Return the [x, y] coordinate for the center point of the cell that contains the specified text.  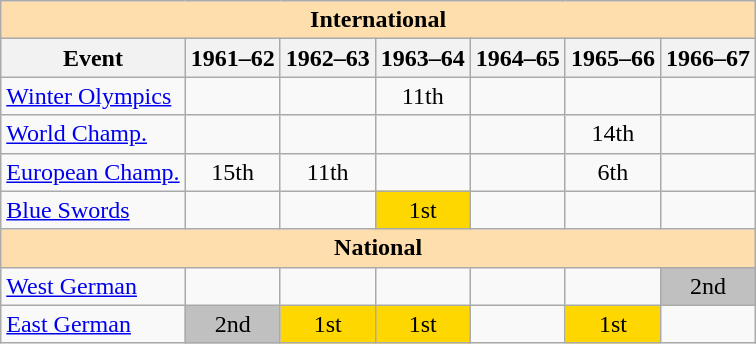
East German [93, 324]
National [378, 248]
14th [612, 134]
1964–65 [518, 58]
1961–62 [232, 58]
International [378, 20]
Blue Swords [93, 210]
Event [93, 58]
European Champ. [93, 172]
World Champ. [93, 134]
Winter Olympics [93, 96]
1966–67 [708, 58]
6th [612, 172]
1962–63 [328, 58]
1965–66 [612, 58]
1963–64 [422, 58]
15th [232, 172]
West German [93, 286]
